Return [x, y] of the center of cell containing provided text 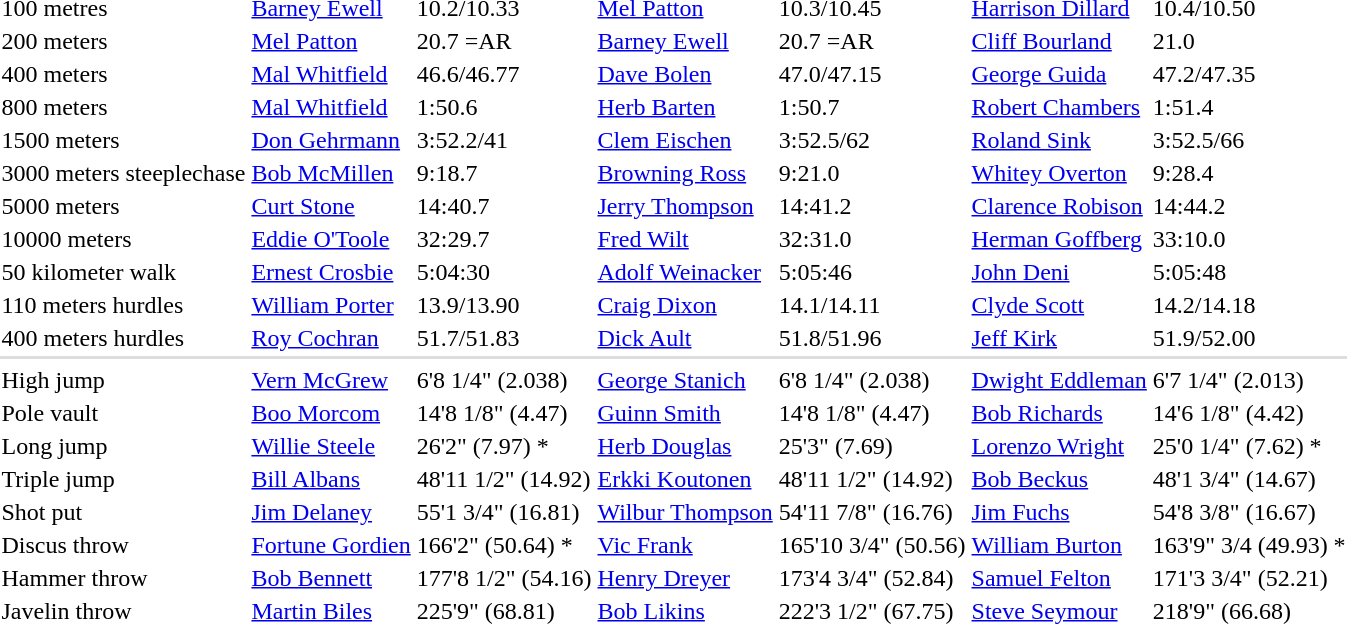
William Burton [1059, 545]
400 meters hurdles [124, 338]
1:50.7 [872, 107]
Lorenzo Wright [1059, 446]
173'4 3/4" (52.84) [872, 578]
51.7/51.83 [504, 338]
32:31.0 [872, 239]
Fred Wilt [685, 239]
Bill Albans [331, 479]
Fortune Gordien [331, 545]
165'10 3/4" (50.56) [872, 545]
47.0/47.15 [872, 74]
5:05:48 [1249, 272]
9:21.0 [872, 173]
51.9/52.00 [1249, 338]
10000 meters [124, 239]
200 meters [124, 41]
Pole vault [124, 413]
Willie Steele [331, 446]
Craig Dixon [685, 305]
32:29.7 [504, 239]
54'11 7/8" (16.76) [872, 512]
Hammer throw [124, 578]
5:05:46 [872, 272]
110 meters hurdles [124, 305]
Guinn Smith [685, 413]
14'6 1/8" (4.42) [1249, 413]
Dwight Eddleman [1059, 380]
Bob McMillen [331, 173]
21.0 [1249, 41]
55'1 3/4" (16.81) [504, 512]
George Stanich [685, 380]
14.1/14.11 [872, 305]
Bob Beckus [1059, 479]
Boo Morcom [331, 413]
3:52.5/62 [872, 140]
Discus throw [124, 545]
Roy Cochran [331, 338]
Browning Ross [685, 173]
51.8/51.96 [872, 338]
High jump [124, 380]
9:28.4 [1249, 173]
Vern McGrew [331, 380]
Don Gehrmann [331, 140]
6'7 1/4" (2.013) [1249, 380]
Whitey Overton [1059, 173]
Roland Sink [1059, 140]
Triple jump [124, 479]
Erkki Koutonen [685, 479]
25'0 1/4" (7.62) * [1249, 446]
3:52.2/41 [504, 140]
Cliff Bourland [1059, 41]
Herb Barten [685, 107]
Jim Delaney [331, 512]
1500 meters [124, 140]
14.2/14.18 [1249, 305]
3:52.5/66 [1249, 140]
Bob Richards [1059, 413]
3000 meters steeplechase [124, 173]
Clyde Scott [1059, 305]
John Deni [1059, 272]
166'2" (50.64) * [504, 545]
Mel Patton [331, 41]
54'8 3/8" (16.67) [1249, 512]
Jerry Thompson [685, 206]
9:18.7 [504, 173]
13.9/13.90 [504, 305]
14:41.2 [872, 206]
46.6/46.77 [504, 74]
47.2/47.35 [1249, 74]
163'9" 3/4 (49.93) * [1249, 545]
Barney Ewell [685, 41]
Herman Goffberg [1059, 239]
Ernest Crosbie [331, 272]
1:50.6 [504, 107]
Jim Fuchs [1059, 512]
177'8 1/2" (54.16) [504, 578]
Curt Stone [331, 206]
400 meters [124, 74]
Dave Bolen [685, 74]
Clarence Robison [1059, 206]
48'1 3/4" (14.67) [1249, 479]
26'2" (7.97) * [504, 446]
171'3 3/4" (52.21) [1249, 578]
Bob Bennett [331, 578]
Samuel Felton [1059, 578]
Vic Frank [685, 545]
14:40.7 [504, 206]
33:10.0 [1249, 239]
Dick Ault [685, 338]
5:04:30 [504, 272]
Shot put [124, 512]
1:51.4 [1249, 107]
25'3" (7.69) [872, 446]
Robert Chambers [1059, 107]
Eddie O'Toole [331, 239]
5000 meters [124, 206]
Long jump [124, 446]
50 kilometer walk [124, 272]
Herb Douglas [685, 446]
800 meters [124, 107]
Henry Dreyer [685, 578]
Adolf Weinacker [685, 272]
14:44.2 [1249, 206]
Wilbur Thompson [685, 512]
George Guida [1059, 74]
Jeff Kirk [1059, 338]
William Porter [331, 305]
Clem Eischen [685, 140]
